Detect which cell encompasses the target text, then output its [x, y] center coordinate. 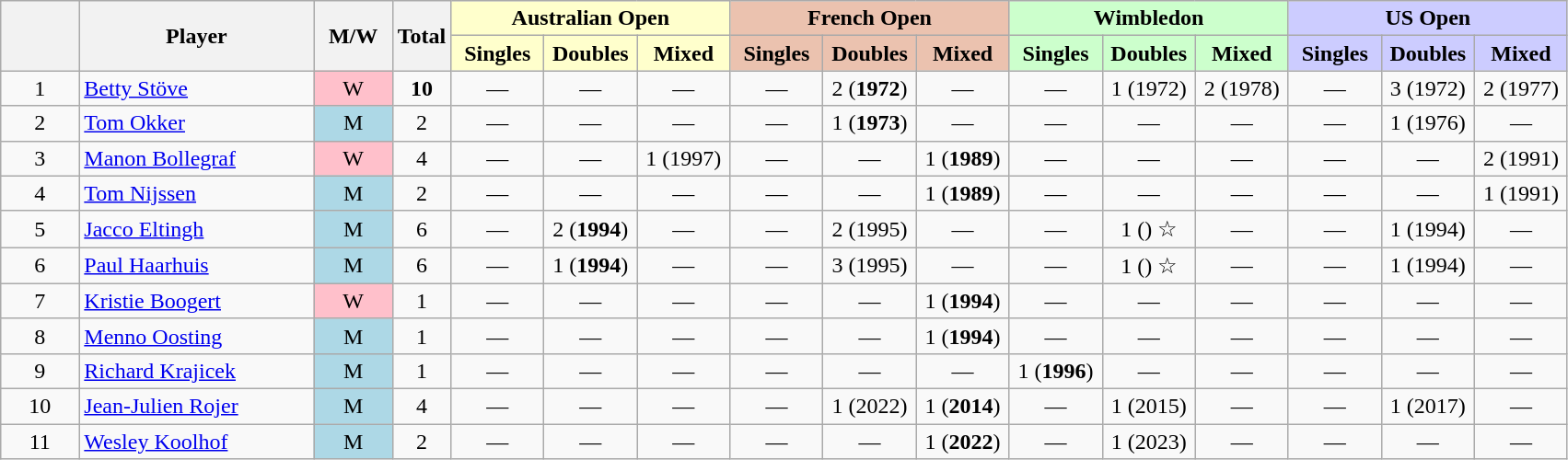
11 [41, 441]
2 (1972) [869, 88]
2 (1978) [1241, 88]
2 (1994) [591, 229]
1 (2015) [1149, 406]
1 (1991) [1521, 193]
Kristie Boogert [197, 301]
Richard Krajicek [197, 371]
1 (1973) [869, 123]
3 (1995) [869, 266]
3 (1972) [1427, 88]
US Open [1427, 18]
Paul Haarhuis [197, 266]
French Open [869, 18]
1 (1997) [683, 158]
Jacco Eltingh [197, 229]
2 (1977) [1521, 88]
Player [197, 36]
Manon Bollegraf [197, 158]
3 [41, 158]
Wesley Koolhof [197, 441]
Menno Oosting [197, 336]
2 (1995) [869, 229]
1 (1972) [1149, 88]
8 [41, 336]
1 (2023) [1149, 441]
1 (2017) [1427, 406]
1 (2014) [963, 406]
9 [41, 371]
2 (1991) [1521, 158]
Australian Open [591, 18]
Total [422, 36]
7 [41, 301]
Betty Stöve [197, 88]
1 (1976) [1427, 123]
Wimbledon [1149, 18]
M/W [354, 36]
Tom Nijssen [197, 193]
Tom Okker [197, 123]
1 (1996) [1055, 371]
Jean-Julien Rojer [197, 406]
5 [41, 229]
